Extract the [x, y] coordinate from the center of the cell holding the provided text.  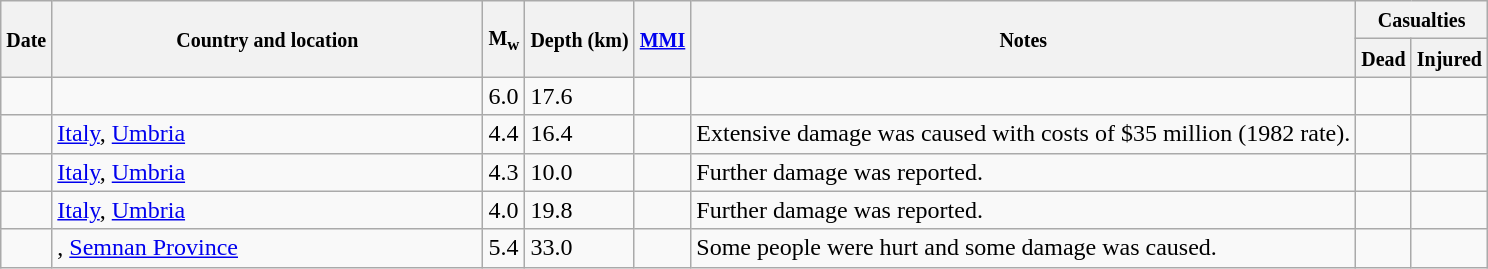
Some people were hurt and some damage was caused. [1024, 248]
Extensive damage was caused with costs of $35 million (1982 rate). [1024, 134]
4.3 [504, 172]
Injured [1449, 58]
6.0 [504, 96]
Casualties [1422, 20]
17.6 [580, 96]
5.4 [504, 248]
Dead [1384, 58]
MMI [662, 39]
, Semnan Province [268, 248]
Notes [1024, 39]
Date [26, 39]
Depth (km) [580, 39]
33.0 [580, 248]
Mw [504, 39]
4.4 [504, 134]
4.0 [504, 210]
16.4 [580, 134]
10.0 [580, 172]
Country and location [268, 39]
19.8 [580, 210]
